Return the (x, y) coordinate for the center point of the cell that contains the specified text.  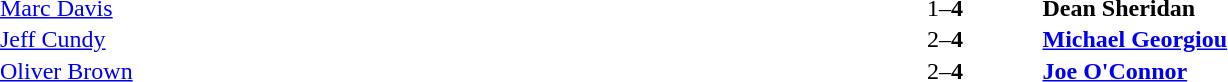
2–4 (944, 39)
